Detect which cell encompasses the target text, then output its (X, Y) center coordinate. 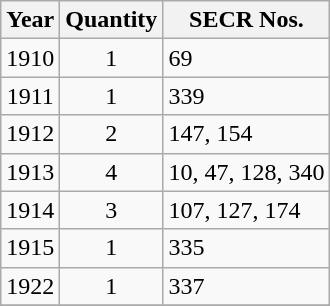
107, 127, 174 (246, 210)
147, 154 (246, 134)
335 (246, 248)
1911 (30, 96)
2 (112, 134)
SECR Nos. (246, 20)
69 (246, 58)
Year (30, 20)
1914 (30, 210)
1913 (30, 172)
Quantity (112, 20)
10, 47, 128, 340 (246, 172)
1915 (30, 248)
337 (246, 286)
4 (112, 172)
1922 (30, 286)
1912 (30, 134)
1910 (30, 58)
3 (112, 210)
339 (246, 96)
